Determine the [x, y] coordinate at the center of the cell enclosing the given text.  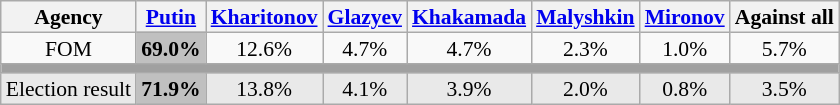
71.9% [170, 90]
3.9% [469, 90]
2.3% [586, 48]
Agency [68, 16]
3.5% [784, 90]
4.1% [365, 90]
1.0% [685, 48]
Election result [68, 90]
Glazyev [365, 16]
13.8% [264, 90]
Malyshkin [586, 16]
5.7% [784, 48]
12.6% [264, 48]
Khakamada [469, 16]
0.8% [685, 90]
Putin [170, 16]
2.0% [586, 90]
69.0% [170, 48]
Against all [784, 16]
FOM [68, 48]
Mironov [685, 16]
Kharitonov [264, 16]
